Output the [x, y] coordinate of the center of the cell containing the given text.  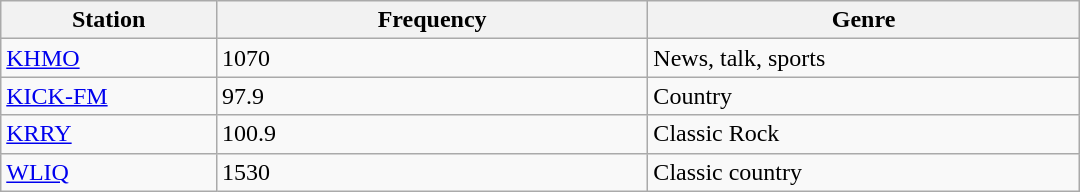
1530 [432, 172]
News, talk, sports [864, 58]
1070 [432, 58]
KICK-FM [109, 96]
Country [864, 96]
WLIQ [109, 172]
Genre [864, 20]
97.9 [432, 96]
KHMO [109, 58]
Frequency [432, 20]
Station [109, 20]
KRRY [109, 134]
Classic Rock [864, 134]
Classic country [864, 172]
100.9 [432, 134]
